Search for the cell housing the specified text and yield its [x, y] center coordinate. 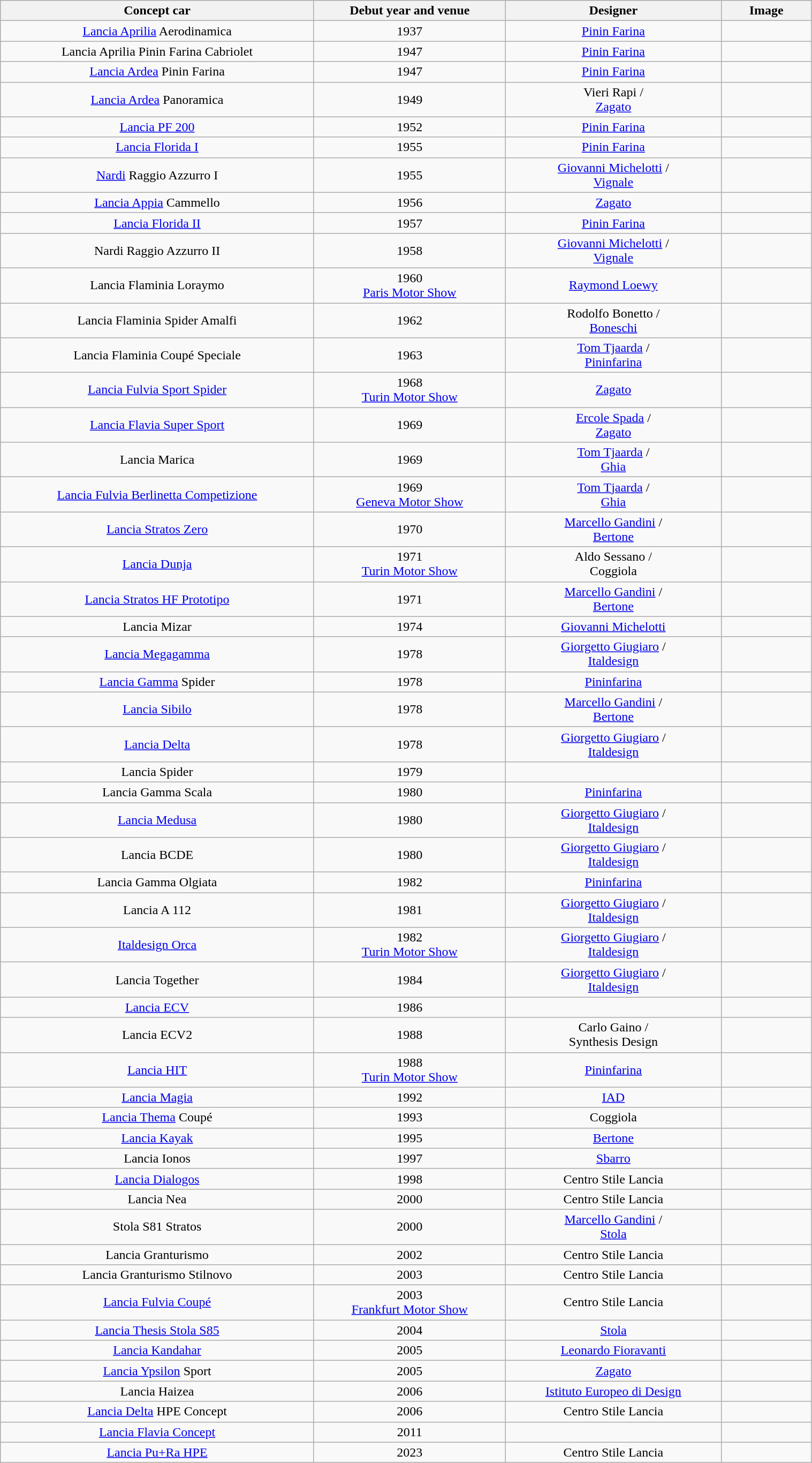
Lancia Granturismo Stilnovo [157, 1275]
1988Turin Motor Show [409, 1070]
Lancia HIT [157, 1070]
Lancia Marica [157, 459]
1992 [409, 1097]
1979 [409, 772]
IAD [613, 1097]
Raymond Loewy [613, 285]
1974 [409, 627]
Lancia Kayak [157, 1138]
Lancia Delta [157, 744]
Lancia Ypsilon Sport [157, 1371]
Lancia Medusa [157, 819]
Lancia Florida II [157, 223]
1952 [409, 127]
Lancia Mizar [157, 627]
Italdesign Orca [157, 945]
1949 [409, 100]
Lancia Appia Cammello [157, 202]
Stola [613, 1330]
Istituto Europeo di Design [613, 1391]
Lancia ECV [157, 1007]
Lancia Dialogos [157, 1179]
Lancia A 112 [157, 910]
Designer [613, 11]
Lancia Megagamma [157, 654]
Lancia Granturismo [157, 1255]
1962 [409, 320]
1958 [409, 251]
Concept car [157, 11]
1982 [409, 883]
Lancia Thema Coupé [157, 1118]
Coggiola [613, 1118]
Lancia Delta HPE Concept [157, 1412]
Lancia Fulvia Sport Spider [157, 390]
Lancia Magia [157, 1097]
Marcello Gandini /Stola [613, 1226]
1937 [409, 31]
1956 [409, 202]
Lancia Thesis Stola S85 [157, 1330]
1963 [409, 356]
Stola S81 Stratos [157, 1226]
Lancia Gamma Olgiata [157, 883]
Lancia Spider [157, 772]
2003 [409, 1275]
Lancia Aprilia Pinin Farina Cabriolet [157, 51]
Lancia Gamma Spider [157, 682]
Lancia Flaminia Loraymo [157, 285]
Lancia ECV2 [157, 1035]
Ercole Spada /Zagato [613, 425]
1970 [409, 529]
Sbarro [613, 1158]
Lancia Ionos [157, 1158]
Image [767, 11]
Nardi Raggio Azzurro II [157, 251]
2004 [409, 1330]
1993 [409, 1118]
Lancia Flavia Concept [157, 1432]
Lancia Ardea Panoramica [157, 100]
Nardi Raggio Azzurro I [157, 175]
2011 [409, 1432]
Lancia Fulvia Berlinetta Competizione [157, 495]
1971 [409, 599]
Carlo Gaino /Synthesis Design [613, 1035]
Vieri Rapi /Zagato [613, 100]
1995 [409, 1138]
Lancia Aprilia Aerodinamica [157, 31]
Lancia Kandahar [157, 1351]
1981 [409, 910]
1986 [409, 1007]
Lancia Gamma Scala [157, 792]
Lancia Florida I [157, 147]
Lancia PF 200 [157, 127]
2023 [409, 1452]
Lancia BCDE [157, 855]
2002 [409, 1255]
1957 [409, 223]
Lancia Stratos HF Prototipo [157, 599]
1971Turin Motor Show [409, 564]
Lancia Nea [157, 1199]
1998 [409, 1179]
Lancia Pu+Ra HPE [157, 1452]
1968Turin Motor Show [409, 390]
Lancia Ardea Pinin Farina [157, 72]
1969Geneva Motor Show [409, 495]
Lancia Haizea [157, 1391]
Lancia Flavia Super Sport [157, 425]
1988 [409, 1035]
Giovanni Michelotti [613, 627]
Leonardo Fioravanti [613, 1351]
Lancia Flaminia Spider Amalfi [157, 320]
Bertone [613, 1138]
Lancia Fulvia Coupé [157, 1302]
1997 [409, 1158]
1984 [409, 980]
Tom Tjaarda /Pininfarina [613, 356]
2003Frankfurt Motor Show [409, 1302]
Lancia Stratos Zero [157, 529]
1960Paris Motor Show [409, 285]
Lancia Flaminia Coupé Speciale [157, 356]
Aldo Sessano /Coggiola [613, 564]
Lancia Sibilo [157, 709]
Debut year and venue [409, 11]
1982Turin Motor Show [409, 945]
Lancia Dunja [157, 564]
Rodolfo Bonetto /Boneschi [613, 320]
Lancia Together [157, 980]
